Locate the cell with the specified text and output its [X, Y] center coordinate. 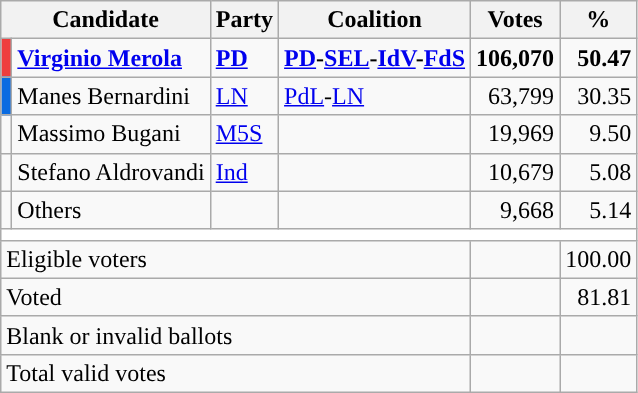
Blank or invalid ballots [236, 335]
M5S [244, 134]
PD-SEL-IdV-FdS [375, 58]
5.08 [598, 172]
Coalition [375, 20]
Voted [236, 297]
81.81 [598, 297]
Total valid votes [236, 373]
Others [111, 210]
63,799 [516, 96]
5.14 [598, 210]
Virginio Merola [111, 58]
Party [244, 20]
LN [244, 96]
Ind [244, 172]
9.50 [598, 134]
Manes Bernardini [111, 96]
PdL-LN [375, 96]
Eligible voters [236, 259]
19,969 [516, 134]
Votes [516, 20]
50.47 [598, 58]
100.00 [598, 259]
PD [244, 58]
10,679 [516, 172]
% [598, 20]
9,668 [516, 210]
106,070 [516, 58]
30.35 [598, 96]
Stefano Aldrovandi [111, 172]
Massimo Bugani [111, 134]
Candidate [106, 20]
